Extract the [x, y] coordinate from the center of the cell holding the provided text.  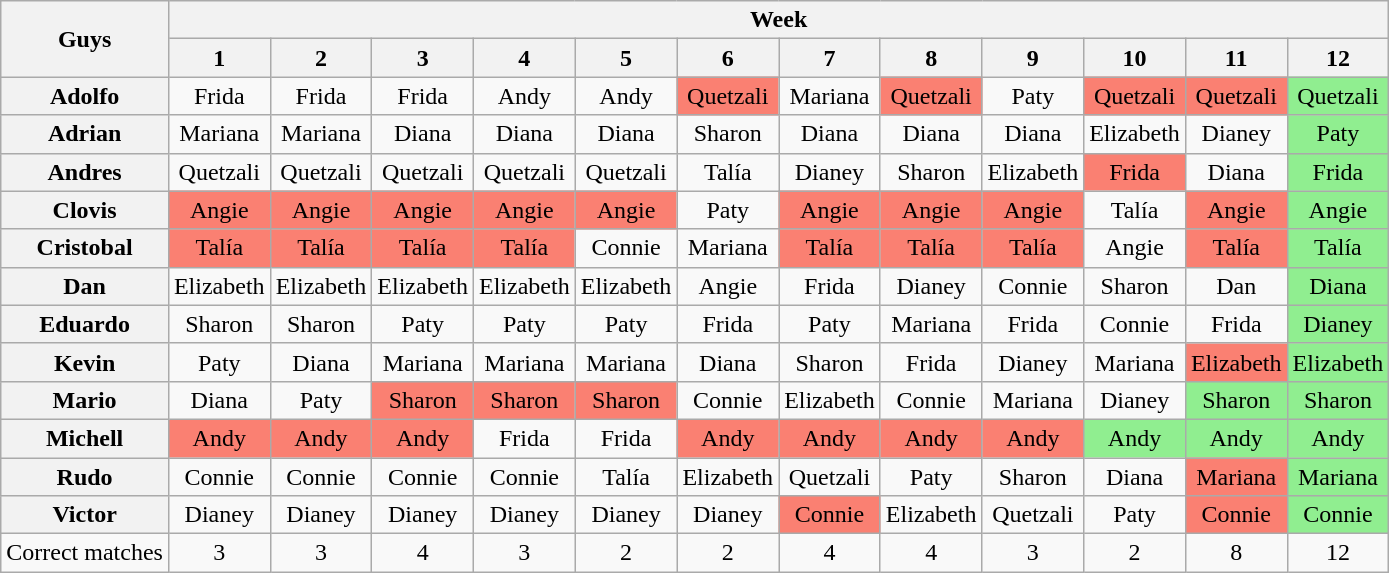
Clovis [85, 210]
Eduardo [85, 324]
9 [1033, 58]
11 [1236, 58]
Rudo [85, 477]
Week [778, 20]
Michell [85, 438]
Andres [85, 172]
Correct matches [85, 553]
Mario [85, 400]
Adolfo [85, 96]
Kevin [85, 362]
Cristobal [85, 248]
Guys [85, 39]
1 [219, 58]
6 [728, 58]
10 [1135, 58]
7 [830, 58]
Adrian [85, 134]
5 [626, 58]
Victor [85, 515]
